Capture the cell that displays the provided text and extract its (x, y) central coordinate. 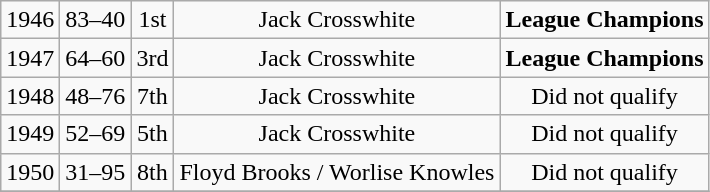
Floyd Brooks / Worlise Knowles (337, 172)
7th (152, 96)
1946 (30, 20)
5th (152, 134)
1947 (30, 58)
3rd (152, 58)
1st (152, 20)
83–40 (96, 20)
48–76 (96, 96)
1948 (30, 96)
52–69 (96, 134)
31–95 (96, 172)
8th (152, 172)
64–60 (96, 58)
1950 (30, 172)
1949 (30, 134)
